Return (x, y) of the center of cell containing provided text 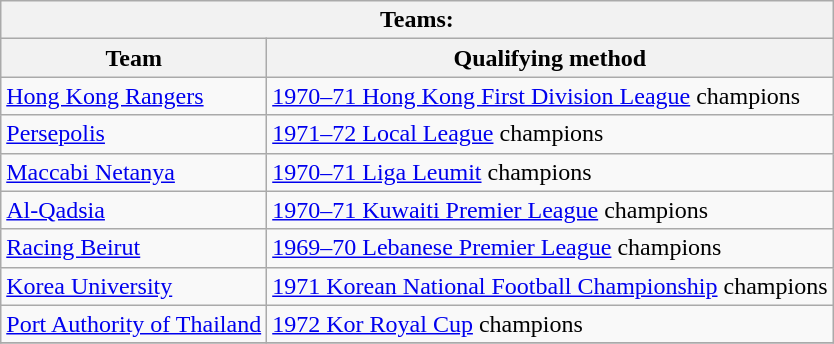
Teams: (417, 20)
1971–72 Local League champions (550, 134)
Port Authority of Thailand (134, 324)
Maccabi Netanya (134, 172)
Qualifying method (550, 58)
Korea University (134, 286)
Team (134, 58)
1971 Korean National Football Championship champions (550, 286)
Racing Beirut (134, 248)
1970–71 Hong Kong First Division League champions (550, 96)
1969–70 Lebanese Premier League champions (550, 248)
1972 Kor Royal Cup champions (550, 324)
Al-Qadsia (134, 210)
1970–71 Kuwaiti Premier League champions (550, 210)
Persepolis (134, 134)
1970–71 Liga Leumit champions (550, 172)
Hong Kong Rangers (134, 96)
